Capture the cell that displays the provided text and extract its [x, y] central coordinate. 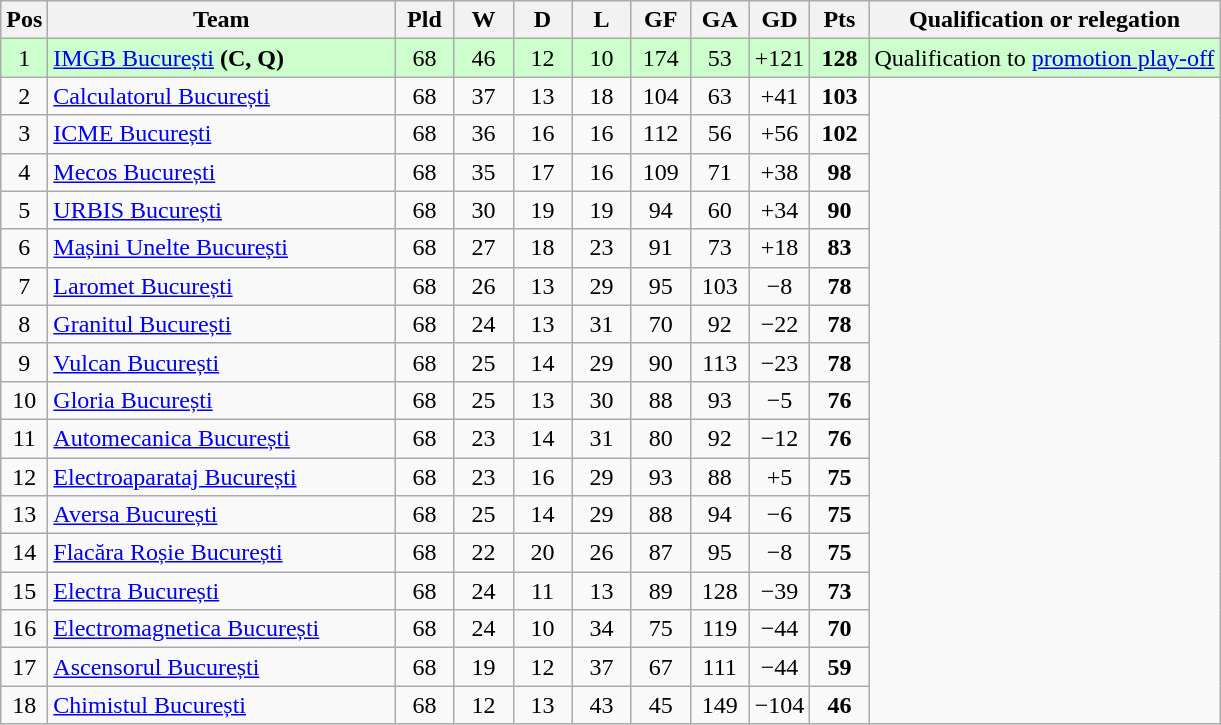
45 [660, 705]
1 [24, 58]
IMGB București (C, Q) [222, 58]
34 [602, 629]
104 [660, 96]
Gloria București [222, 400]
Electra București [222, 591]
53 [720, 58]
2 [24, 96]
20 [542, 553]
Pld [424, 20]
W [484, 20]
+38 [780, 172]
Granitul București [222, 324]
−5 [780, 400]
22 [484, 553]
−23 [780, 362]
102 [840, 134]
119 [720, 629]
3 [24, 134]
Qualification or relegation [1044, 20]
+121 [780, 58]
+41 [780, 96]
Mașini Unelte București [222, 248]
Mecos București [222, 172]
71 [720, 172]
87 [660, 553]
Pos [24, 20]
Flacăra Roșie București [222, 553]
83 [840, 248]
15 [24, 591]
−104 [780, 705]
80 [660, 438]
Chimistul București [222, 705]
56 [720, 134]
Calculatorul București [222, 96]
+18 [780, 248]
Electromagnetica București [222, 629]
+34 [780, 210]
89 [660, 591]
GD [780, 20]
35 [484, 172]
7 [24, 286]
Automecanica București [222, 438]
URBIS București [222, 210]
8 [24, 324]
43 [602, 705]
63 [720, 96]
Team [222, 20]
67 [660, 667]
36 [484, 134]
ICME București [222, 134]
Vulcan București [222, 362]
D [542, 20]
27 [484, 248]
Electroaparataj București [222, 477]
6 [24, 248]
111 [720, 667]
4 [24, 172]
Aversa București [222, 515]
59 [840, 667]
60 [720, 210]
Ascensorul București [222, 667]
Pts [840, 20]
−6 [780, 515]
149 [720, 705]
Qualification to promotion play-off [1044, 58]
+56 [780, 134]
GA [720, 20]
9 [24, 362]
−22 [780, 324]
5 [24, 210]
Laromet București [222, 286]
−12 [780, 438]
91 [660, 248]
113 [720, 362]
+5 [780, 477]
−39 [780, 591]
109 [660, 172]
GF [660, 20]
112 [660, 134]
L [602, 20]
98 [840, 172]
174 [660, 58]
